Identify which cell holds the provided text, then report its [X, Y] central coordinate. 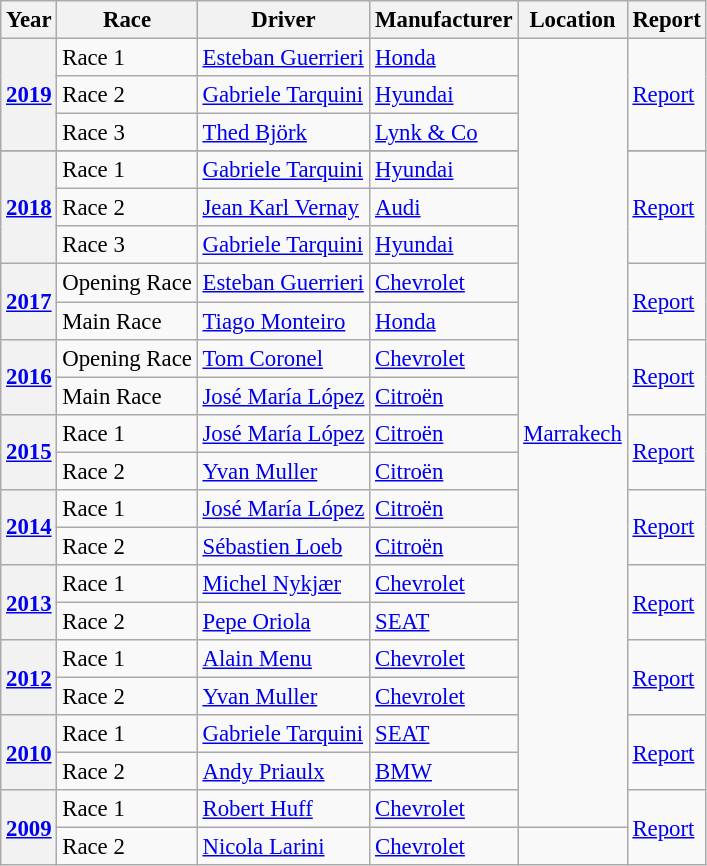
Jean Karl Vernay [284, 208]
Marrakech [572, 434]
Driver [284, 20]
Manufacturer [444, 20]
2016 [29, 376]
Thed Björk [284, 133]
Tom Coronel [284, 358]
Location [572, 20]
Audi [444, 208]
2009 [29, 828]
Alain Menu [284, 659]
Sébastien Loeb [284, 546]
Andy Priaulx [284, 772]
2015 [29, 452]
Tiago Monteiro [284, 321]
Year [29, 20]
Lynk & Co [444, 133]
Nicola Larini [284, 847]
BMW [444, 772]
2017 [29, 302]
Michel Nykjær [284, 584]
2012 [29, 678]
Pepe Oriola [284, 621]
Robert Huff [284, 809]
2014 [29, 528]
Race [127, 20]
2013 [29, 602]
2010 [29, 752]
2018 [29, 208]
2019 [29, 96]
